Find where the given text appears and provide that cell's center as [x, y] coordinate. 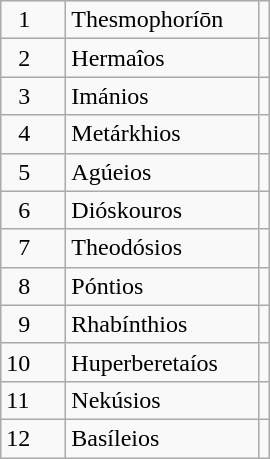
12 [34, 438]
1 [34, 20]
Basíleios [162, 438]
10 [34, 362]
7 [34, 248]
Dióskouros [162, 210]
2 [34, 58]
Hermaîos [162, 58]
3 [34, 96]
6 [34, 210]
Imánios [162, 96]
5 [34, 172]
Metárkhios [162, 134]
9 [34, 324]
Agúeios [162, 172]
Huperberetaíos [162, 362]
Thesmophoríōn [162, 20]
Póntios [162, 286]
Nekúsios [162, 400]
4 [34, 134]
Rhabínthios [162, 324]
Theodósios [162, 248]
11 [34, 400]
8 [34, 286]
